Locate the cell with the specified text and output its (X, Y) center coordinate. 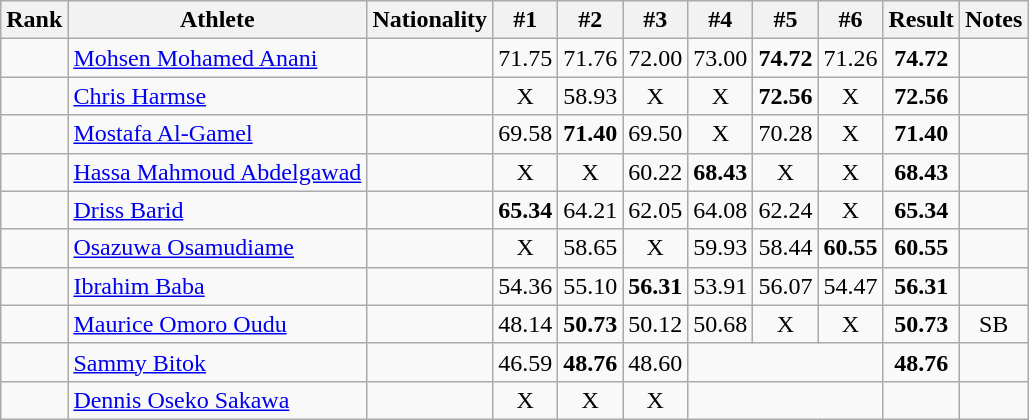
53.91 (720, 286)
#4 (720, 20)
72.00 (656, 58)
64.21 (590, 210)
#5 (786, 20)
Chris Harmse (218, 96)
71.76 (590, 58)
Mohsen Mohamed Anani (218, 58)
#1 (526, 20)
62.24 (786, 210)
54.47 (850, 286)
Maurice Omoro Oudu (218, 324)
Mostafa Al-Gamel (218, 134)
56.07 (786, 286)
70.28 (786, 134)
Sammy Bitok (218, 362)
#2 (590, 20)
Osazuwa Osamudiame (218, 248)
64.08 (720, 210)
SB (993, 324)
59.93 (720, 248)
Driss Barid (218, 210)
#6 (850, 20)
58.93 (590, 96)
50.12 (656, 324)
58.65 (590, 248)
Hassa Mahmoud Abdelgawad (218, 172)
69.50 (656, 134)
Athlete (218, 20)
Ibrahim Baba (218, 286)
#3 (656, 20)
Nationality (430, 20)
Dennis Oseko Sakawa (218, 400)
48.60 (656, 362)
48.14 (526, 324)
Rank (34, 20)
69.58 (526, 134)
Notes (993, 20)
55.10 (590, 286)
Result (921, 20)
50.68 (720, 324)
73.00 (720, 58)
58.44 (786, 248)
71.26 (850, 58)
60.22 (656, 172)
62.05 (656, 210)
54.36 (526, 286)
71.75 (526, 58)
46.59 (526, 362)
